Extract the [X, Y] coordinate from the center of the cell holding the provided text.  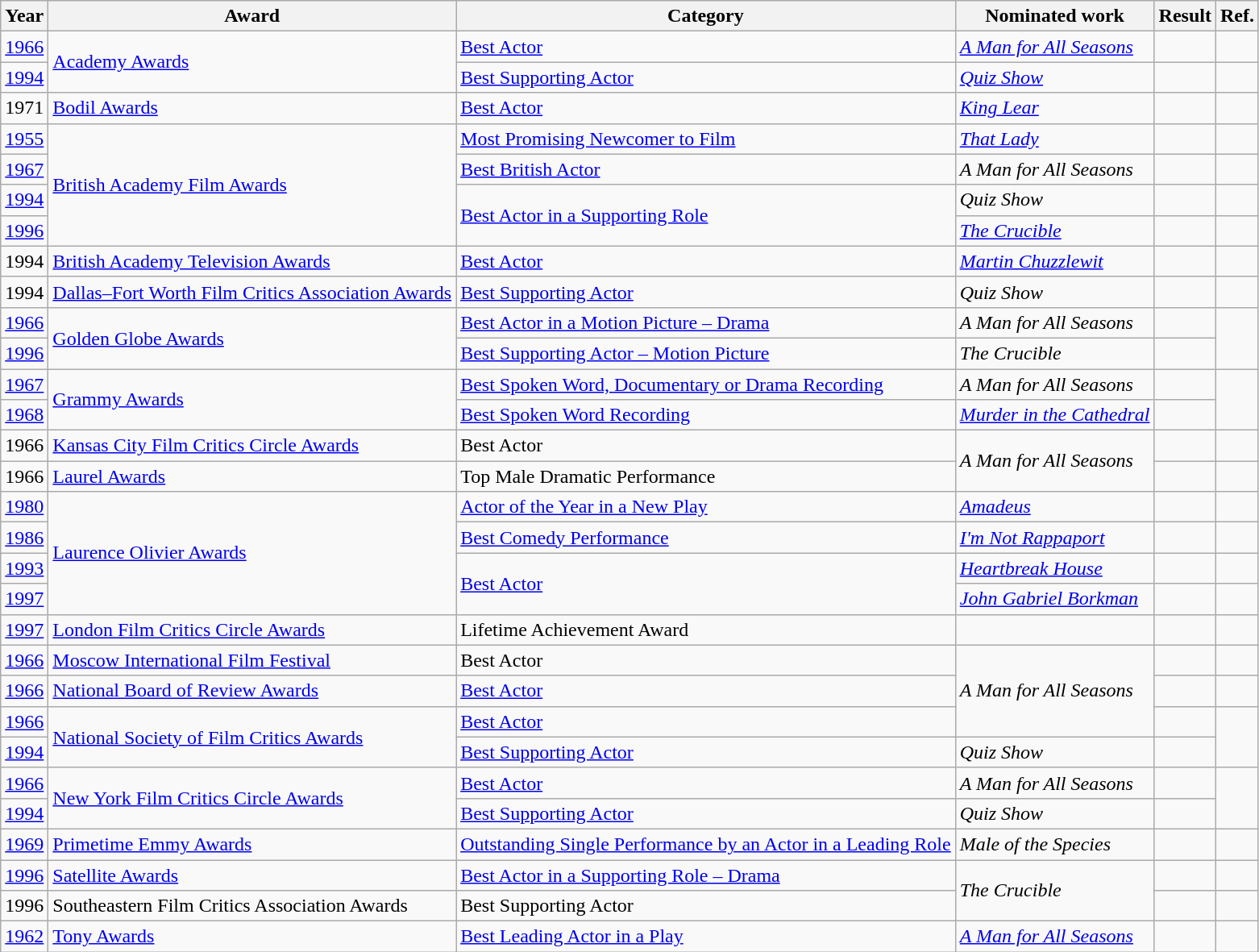
1962 [24, 937]
Laurel Awards [252, 476]
Top Male Dramatic Performance [706, 476]
Most Promising Newcomer to Film [706, 139]
Primetime Emmy Awards [252, 844]
1993 [24, 568]
Grammy Awards [252, 400]
Lifetime Achievement Award [706, 630]
Martin Chuzzlewit [1054, 261]
New York Film Critics Circle Awards [252, 798]
Award [252, 16]
Dallas–Fort Worth Film Critics Association Awards [252, 292]
Bodil Awards [252, 108]
Male of the Species [1054, 844]
I'm Not Rappaport [1054, 538]
Best Leading Actor in a Play [706, 937]
Outstanding Single Performance by an Actor in a Leading Role [706, 844]
Kansas City Film Critics Circle Awards [252, 446]
National Society of Film Critics Awards [252, 737]
That Lady [1054, 139]
Moscow International Film Festival [252, 660]
Amadeus [1054, 507]
Best Comedy Performance [706, 538]
Laurence Olivier Awards [252, 553]
Category [706, 16]
Result [1185, 16]
National Board of Review Awards [252, 691]
King Lear [1054, 108]
Heartbreak House [1054, 568]
1955 [24, 139]
Golden Globe Awards [252, 338]
British Academy Television Awards [252, 261]
Best Spoken Word, Documentary or Drama Recording [706, 385]
1971 [24, 108]
1969 [24, 844]
Actor of the Year in a New Play [706, 507]
Satellite Awards [252, 875]
British Academy Film Awards [252, 185]
Best Spoken Word Recording [706, 415]
Tony Awards [252, 937]
Nominated work [1054, 16]
Murder in the Cathedral [1054, 415]
Southeastern Film Critics Association Awards [252, 906]
Academy Awards [252, 62]
Year [24, 16]
Ref. [1236, 16]
Best Actor in a Supporting Role [706, 215]
Best Actor in a Motion Picture – Drama [706, 322]
London Film Critics Circle Awards [252, 630]
Best British Actor [706, 169]
1980 [24, 507]
1968 [24, 415]
John Gabriel Borkman [1054, 599]
1986 [24, 538]
Best Actor in a Supporting Role – Drama [706, 875]
Best Supporting Actor – Motion Picture [706, 353]
